Return [X, Y] of the center of cell containing provided text 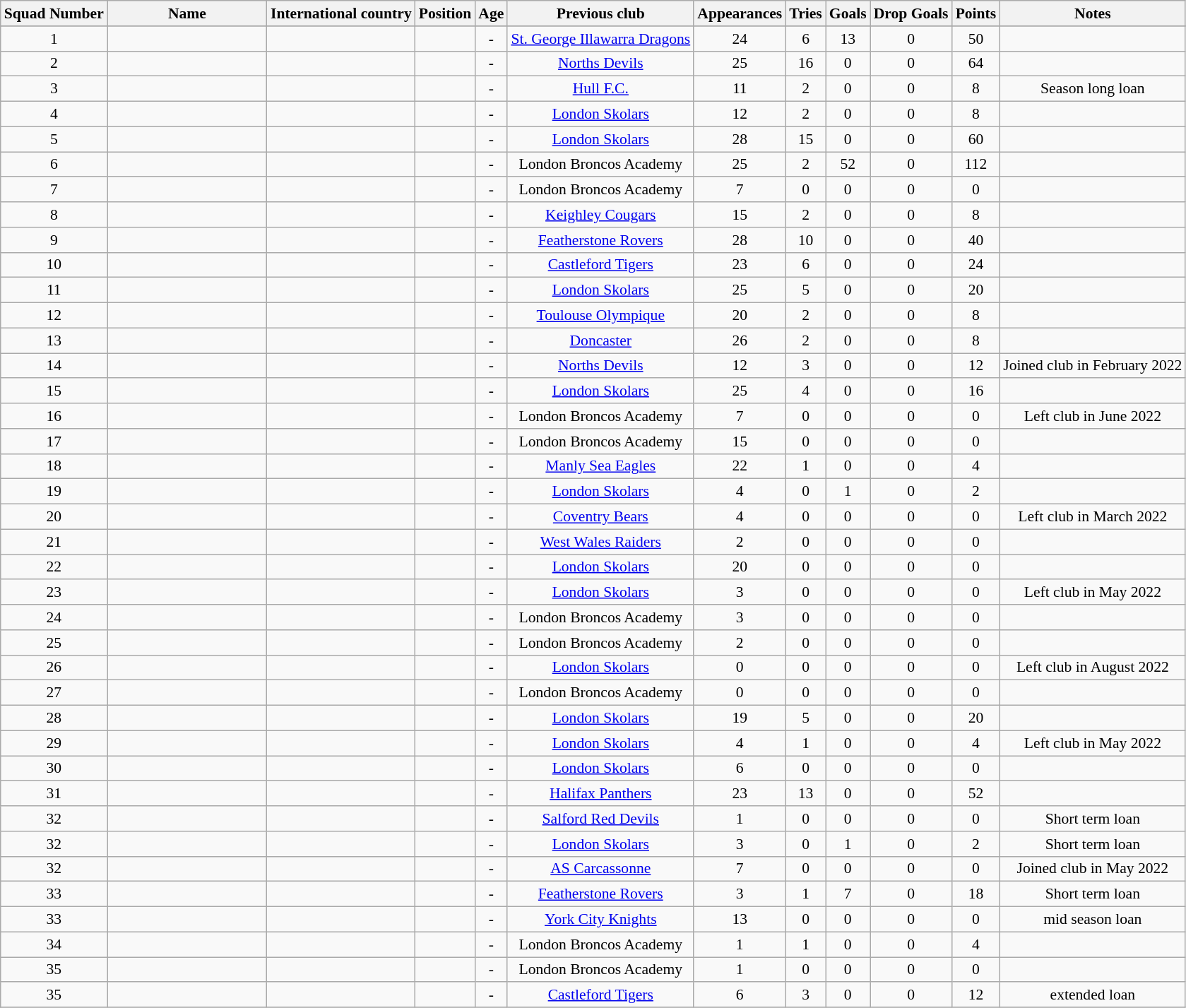
International country [341, 13]
Salford Red Devils [600, 819]
50 [976, 39]
St. George Illawarra Dragons [600, 39]
Coventry Bears [600, 517]
Manly Sea Eagles [600, 466]
Position [445, 13]
Season long loan [1092, 89]
Points [976, 13]
Doncaster [600, 340]
9 [54, 240]
Left club in March 2022 [1092, 517]
AS Carcassonne [600, 869]
17 [54, 441]
34 [54, 944]
112 [976, 165]
31 [54, 794]
York City Knights [600, 920]
Name [187, 13]
29 [54, 743]
extended loan [1092, 995]
Halifax Panthers [600, 794]
Tries [805, 13]
Left club in August 2022 [1092, 668]
West Wales Raiders [600, 542]
Keighley Cougars [600, 215]
Age [491, 13]
Drop Goals [911, 13]
Previous club [600, 13]
Joined club in May 2022 [1092, 869]
40 [976, 240]
21 [54, 542]
Squad Number [54, 13]
60 [976, 139]
30 [54, 769]
14 [54, 366]
Toulouse Olympique [600, 316]
Appearances [740, 13]
Joined club in February 2022 [1092, 366]
64 [976, 64]
Hull F.C. [600, 89]
Goals [848, 13]
Notes [1092, 13]
27 [54, 693]
mid season loan [1092, 920]
Left club in June 2022 [1092, 416]
